Return (X, Y) of the center of cell containing provided text 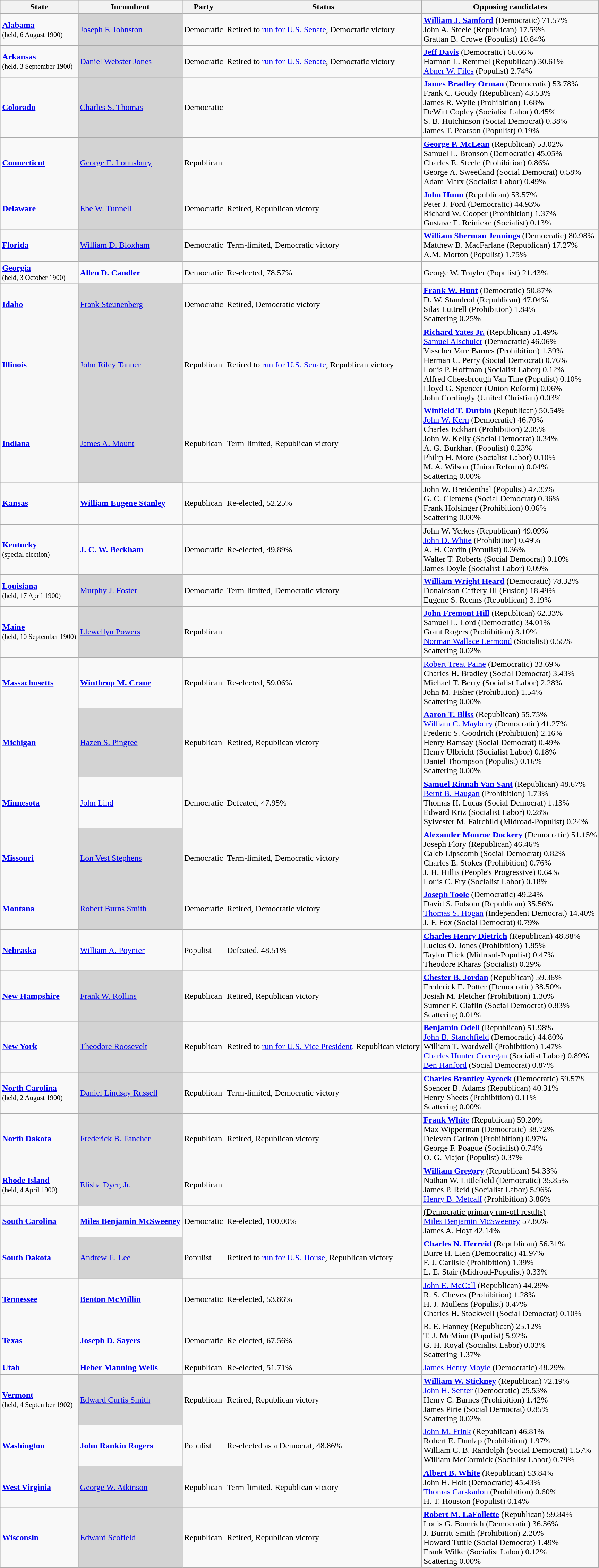
Maine(held, 10 September 1900) (39, 632)
Albert B. White (Republican) 53.84%John H. Holt (Democratic) 45.43%Thomas Carskadon (Prohibition) 0.60%H. T. Houston (Populist) 0.14% (510, 1487)
Alabama(held, 6 August 1900) (39, 29)
Allen D. Candler (130, 273)
Charles N. Herreid (Republican) 56.31%Burre H. Lien (Democratic) 41.97%F. J. Carlisle (Prohibition) 1.39%L. E. Stair (Midroad-Populist) 0.33% (510, 1258)
Vermont(held, 4 September 1902) (39, 1400)
Florida (39, 245)
Louisiana(held, 17 April 1900) (39, 591)
Charles Brantley Aycock (Democratic) 59.57%Spencer B. Adams (Republican) 40.31%Henry Sheets (Prohibition) 0.11%Scattering 0.00% (510, 1093)
Minnesota (39, 803)
Joseph F. Johnston (130, 29)
Re-elected, 51.71% (323, 1368)
William Eugene Stanley (130, 503)
Re-elected, 53.86% (323, 1299)
North Dakota (39, 1139)
Edward Curtis Smith (130, 1400)
Delaware (39, 209)
Status (323, 7)
William J. Samford (Democratic) 71.57%John A. Steele (Republican) 17.59%Grattan B. Crowe (Populist) 10.84% (510, 29)
Winthrop M. Crane (130, 683)
Frederick B. Fancher (130, 1139)
John Hunn (Republican) 53.57%Peter J. Ford (Democratic) 44.93%Richard W. Cooper (Prohibition) 1.37%Gustave E. Reinicke (Socialist) 0.13% (510, 209)
William D. Bloxham (130, 245)
George E. Lounsbury (130, 163)
George W. Trayler (Populist) 21.43% (510, 273)
Texas (39, 1340)
Theodore Roosevelt (130, 1047)
New Hampshire (39, 996)
Wisconsin (39, 1537)
Hazen S. Pingree (130, 743)
Illinois (39, 364)
West Virginia (39, 1487)
Daniel Webster Jones (130, 61)
Massachusetts (39, 683)
Rhode Island(held, 4 April 1900) (39, 1184)
Charles Henry Dietrich (Republican) 48.88%Lucius O. Jones (Prohibition) 1.85%Taylor Flick (Midroad-Populist) 0.47%Theodore Kharas (Socialist) 0.29% (510, 950)
R. E. Hanney (Republican) 25.12%T. J. McMinn (Populist) 5.92%G. H. Royal (Socialist Labor) 0.03%Scattering 1.37% (510, 1340)
John Lind (130, 803)
North Carolina(held, 2 August 1900) (39, 1093)
(Democratic primary run-off results)Miles Benjamin McSweeney 57.86%James A. Hoyt 42.14% (510, 1221)
Joseph D. Sayers (130, 1340)
John Rankin Rogers (130, 1446)
George W. Atkinson (130, 1487)
Opposing candidates (510, 7)
Frank W. Rollins (130, 996)
Daniel Lindsay Russell (130, 1093)
William A. Poynter (130, 950)
Jeff Davis (Democratic) 66.66%Harmon L. Remmel (Republican) 30.61%Abner W. Files (Populist) 2.74% (510, 61)
Re-elected, 78.57% (323, 273)
Kansas (39, 503)
South Dakota (39, 1258)
Frank W. Hunt (Democratic) 50.87%D. W. Standrod (Republican) 47.04%Silas Luttrell (Prohibition) 1.84%Scattering 0.25% (510, 305)
Utah (39, 1368)
State (39, 7)
Murphy J. Foster (130, 591)
Re-elected as a Democrat, 48.86% (323, 1446)
Connecticut (39, 163)
Retired to run for U.S. Vice President, Republican victory (323, 1047)
Indiana (39, 443)
Idaho (39, 305)
James Henry Moyle (Democratic) 48.29% (510, 1368)
Re-elected, 59.06% (323, 683)
Incumbent (130, 7)
Lon Vest Stephens (130, 858)
James A. Mount (130, 443)
Kentucky(special election) (39, 549)
John W. Breidenthal (Populist) 47.33%G. C. Clemens (Social Democrat) 0.36%Frank Holsinger (Prohibition) 0.06%Scattering 0.00% (510, 503)
Retired to run for U.S. House, Republican victory (323, 1258)
William Wright Heard (Democratic) 78.32%Donaldson Caffery III (Fusion) 18.49%Eugene S. Reems (Republican) 3.19% (510, 591)
Heber Manning Wells (130, 1368)
John E. McCall (Republican) 44.29%R. S. Cheves (Prohibition) 1.28%H. J. Mullens (Populist) 0.47%Charles H. Stockwell (Social Democrat) 0.10% (510, 1299)
Arkansas(held, 3 September 1900) (39, 61)
Missouri (39, 858)
Llewellyn Powers (130, 632)
J. C. W. Beckham (130, 549)
Nebraska (39, 950)
Benton McMillin (130, 1299)
Defeated, 47.95% (323, 803)
Colorado (39, 108)
Charles S. Thomas (130, 108)
Andrew E. Lee (130, 1258)
South Carolina (39, 1221)
John Riley Tanner (130, 364)
Joseph Toole (Democratic) 49.24%David S. Folsom (Republican) 35.56%Thomas S. Hogan (Independent Democrat) 14.40%J. F. Fox (Social Democrat) 0.79% (510, 909)
William Sherman Jennings (Democratic) 80.98%Matthew B. MacFarlane (Republican) 17.27%A.M. Morton (Populist) 1.75% (510, 245)
Georgia(held, 3 October 1900) (39, 273)
Edward Scofield (130, 1537)
Re-elected, 100.00% (323, 1221)
Elisha Dyer, Jr. (130, 1184)
Michigan (39, 743)
Re-elected, 49.89% (323, 549)
New York (39, 1047)
Ebe W. Tunnell (130, 209)
Party (203, 7)
Re-elected, 67.56% (323, 1340)
Robert Burns Smith (130, 909)
William Gregory (Republican) 54.33%Nathan W. Littlefield (Democratic) 35.85%James P. Reid (Socialist Labor) 5.96%Henry B. Metcalf (Prohibition) 3.86% (510, 1184)
Montana (39, 909)
Re-elected, 52.25% (323, 503)
Retired to run for U.S. Senate, Republican victory (323, 364)
Miles Benjamin McSweeney (130, 1221)
Tennessee (39, 1299)
Washington (39, 1446)
Defeated, 48.51% (323, 950)
Frank Steunenberg (130, 305)
